For the text-containing cell, return its midpoint in (X, Y) coordinate format. 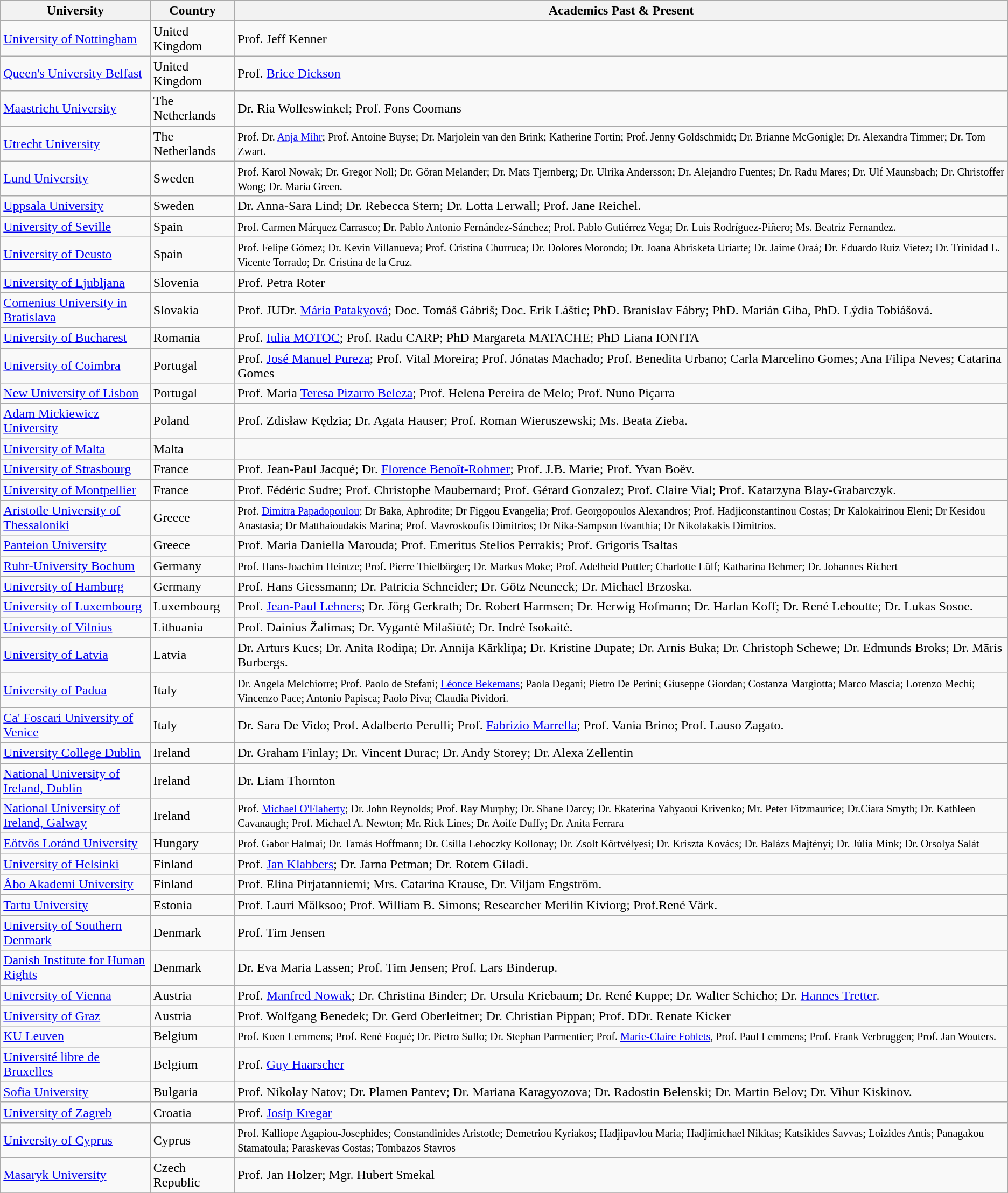
University of Nottingham (75, 39)
Dr. Graham Finlay; Dr. Vincent Durac; Dr. Andy Storey; Dr. Alexa Zellentin (621, 753)
University of Montpellier (75, 490)
Ca' Foscari University of Venice (75, 725)
University (75, 11)
University of Deusto (75, 254)
Prof. Guy Haarscher (621, 1064)
Slovenia (192, 282)
Utrecht University (75, 143)
Comenius University in Bratislava (75, 310)
Prof. Elina Pirjatanniemi; Mrs. Catarina Krause, Dr. Viljam Engström. (621, 885)
Poland (192, 421)
University of Southern Denmark (75, 932)
University of Strasbourg (75, 469)
Country (192, 11)
University of Latvia (75, 655)
Latvia (192, 655)
Dr. Anna-Sara Lind; Dr. Rebecca Stern; Dr. Lotta Lerwall; Prof. Jane Reichel. (621, 206)
Prof. Jan Klabbers; Dr. Jarna Petman; Dr. Rotem Giladi. (621, 864)
Ruhr-University Bochum (75, 566)
Prof. José Manuel Pureza; Prof. Vital Moreira; Prof. Jónatas Machado; Prof. Benedita Urbano; Carla Marcelino Gomes; Ana Filipa Neves; Catarina Gomes (621, 365)
Danish Institute for Human Rights (75, 968)
Prof. Jan Holzer; Mgr. Hubert Smekal (621, 1175)
Dr. Sara De Vido; Prof. Adalberto Perulli; Prof. Fabrizio Marrella; Prof. Vania Brino; Prof. Lauso Zagato. (621, 725)
University of Zagreb (75, 1112)
Aristotle University of Thessaloniki (75, 518)
University of Graz (75, 1016)
University of Malta (75, 449)
Prof. Maria Daniella Marouda; Prof. Emeritus Stelios Perrakis; Prof. Grigoris Tsaltas (621, 545)
Croatia (192, 1112)
Bulgaria (192, 1092)
Hungary (192, 844)
University of Hamburg (75, 586)
Academics Past & Present (621, 11)
Université libre de Bruxelles (75, 1064)
Uppsala University (75, 206)
Prof. Petra Roter (621, 282)
Prof. Maria Teresa Pizarro Beleza; Prof. Helena Pereira de Melo; Prof. Nuno Piçarra (621, 394)
Dr. Eva Maria Lassen; Prof. Tim Jensen; Prof. Lars Binderup. (621, 968)
National University of Ireland, Galway (75, 816)
Prof. Jeff Kenner (621, 39)
University of Cyprus (75, 1140)
Prof. Tim Jensen (621, 932)
Prof. Zdisław Kędzia; Dr. Agata Hauser; Prof. Roman Wieruszewski; Ms. Beata Zieba. (621, 421)
Maastricht University (75, 109)
Prof. Hans-Joachim Heintze; Prof. Pierre Thielbörger; Dr. Markus Moke; Prof. Adelheid Puttler; Charlotte Lülf; Katharina Behmer; Dr. Johannes Richert (621, 566)
Queen's University Belfast (75, 73)
Åbo Akademi University (75, 885)
Slovakia (192, 310)
KU Leuven (75, 1036)
University of Vilnius (75, 627)
University of Luxembourg (75, 607)
Prof. Fédéric Sudre; Prof. Christophe Maubernard; Prof. Gérard Gonzalez; Prof. Claire Vial; Prof. Katarzyna Blay-Grabarczyk. (621, 490)
Panteion University (75, 545)
Lithuania (192, 627)
Prof. Josip Kregar (621, 1112)
Prof. Jean-Paul Lehners; Dr. Jörg Gerkrath; Dr. Robert Harmsen; Dr. Herwig Hofmann; Dr. Harlan Koff; Dr. René Leboutte; Dr. Lukas Sosoe. (621, 607)
Prof. Carmen Márquez Carrasco; Dr. Pablo Antonio Fernández-Sánchez; Prof. Pablo Gutiérrez Vega; Dr. Luis Rodríguez-Piñero; Ms. Beatriz Fernandez. (621, 227)
Dr. Ria Wolleswinkel; Prof. Fons Coomans (621, 109)
Estonia (192, 905)
University of Bucharest (75, 338)
University of Ljubljana (75, 282)
Eötvös Loránd University (75, 844)
Prof. Manfred Nowak; Dr. Christina Binder; Dr. Ursula Kriebaum; Dr. René Kuppe; Dr. Walter Schicho; Dr. Hannes Tretter. (621, 995)
Romania (192, 338)
Masaryk University (75, 1175)
National University of Ireland, Dublin (75, 781)
Prof. Brice Dickson (621, 73)
Prof. Wolfgang Benedek; Dr. Gerd Oberleitner; Dr. Christian Pippan; Prof. DDr. Renate Kicker (621, 1016)
Prof. Dainius Žalimas; Dr. Vygantė Milašiūtė; Dr. Indrė Isokaitė. (621, 627)
Luxembourg (192, 607)
Lund University (75, 179)
University College Dublin (75, 753)
University of Vienna (75, 995)
Sofia University (75, 1092)
Prof. Nikolay Natov; Dr. Plamen Pantev; Dr. Mariana Karagyozova; Dr. Radostin Belenski; Dr. Martin Belov; Dr. Vihur Kiskinov. (621, 1092)
Adam Mickiewicz University (75, 421)
University of Padua (75, 690)
Prof. Lauri Mälksoo; Prof. William B. Simons; Researcher Merilin Kiviorg; Prof.René Värk. (621, 905)
Tartu University (75, 905)
Prof. Hans Giessmann; Dr. Patricia Schneider; Dr. Götz Neuneck; Dr. Michael Brzoska. (621, 586)
Prof. JUDr. Mária Patakyová; Doc. Tomáš Gábriš; Doc. Erik Láštic; PhD. Branislav Fábry; PhD. Marián Giba, PhD. Lýdia Tobiášová. (621, 310)
University of Coimbra (75, 365)
Prof. Iulia MOTOC; Prof. Radu CARP; PhD Margareta MATACHE; PhD Liana IONITA (621, 338)
Dr. Liam Thornton (621, 781)
Czech Republic (192, 1175)
New University of Lisbon (75, 394)
Cyprus (192, 1140)
University of Seville (75, 227)
Malta (192, 449)
Prof. Jean-Paul Jacqué; Dr. Florence Benoît-Rohmer; Prof. J.B. Marie; Prof. Yvan Boëv. (621, 469)
University of Helsinki (75, 864)
